Search for the cell housing the specified text and yield its (X, Y) center coordinate. 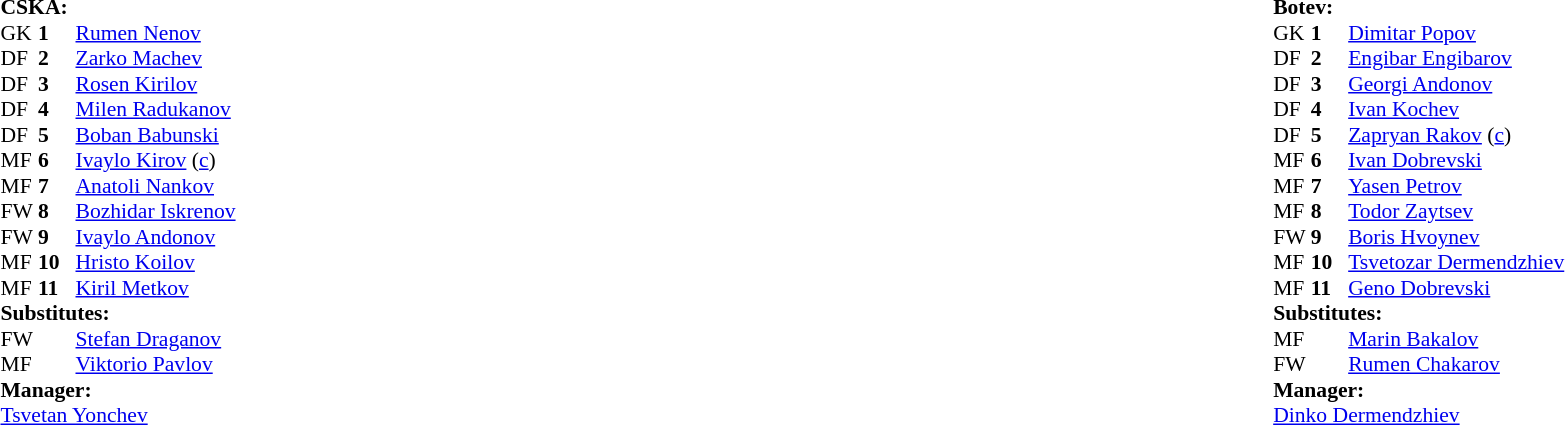
Ivaylo Andonov (156, 237)
Zapryan Rakov (c) (1456, 135)
Yasen Petrov (1456, 186)
Todor Zaytsev (1456, 211)
Milen Radukanov (156, 109)
Ivan Dobrevski (1456, 161)
Boris Hvoynev (1456, 237)
Zarko Machev (156, 59)
Engibar Engibarov (1456, 59)
Ivaylo Kirov (c) (156, 161)
Ivan Kochev (1456, 109)
Boban Babunski (156, 135)
Georgi Andonov (1456, 84)
Geno Dobrevski (1456, 288)
Bozhidar Iskrenov (156, 211)
Rumen Nenov (156, 33)
Stefan Draganov (156, 339)
Dimitar Popov (1456, 33)
Kiril Metkov (156, 288)
Rosen Kirilov (156, 84)
Rumen Chakarov (1456, 365)
Viktorio Pavlov (156, 365)
Hristo Koilov (156, 263)
Tsvetozar Dermendzhiev (1456, 263)
Marin Bakalov (1456, 339)
Anatoli Nankov (156, 186)
